Capture the cell that displays the provided text and extract its (x, y) central coordinate. 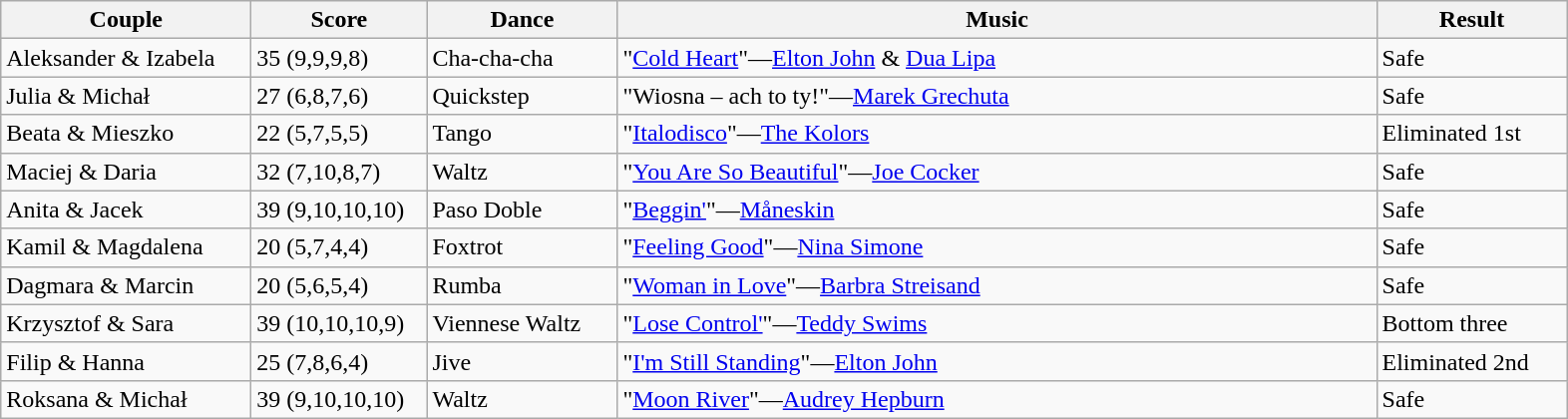
Score (339, 20)
Jive (523, 361)
Music (997, 20)
Dagmara & Marcin (126, 285)
Tango (523, 134)
39 (10,10,10,9) (339, 323)
Eliminated 2nd (1472, 361)
"Wiosna – ach to ty!"—Marek Grechuta (997, 96)
22 (5,7,5,5) (339, 134)
Result (1472, 20)
Kamil & Magdalena (126, 247)
"Italodisco"—The Kolors (997, 134)
27 (6,8,7,6) (339, 96)
Maciej & Daria (126, 172)
"You Are So Beautiful"—Joe Cocker (997, 172)
"Lose Control'"—Teddy Swims (997, 323)
32 (7,10,8,7) (339, 172)
Cha-cha-cha (523, 58)
20 (5,6,5,4) (339, 285)
Paso Doble (523, 209)
Aleksander & Izabela (126, 58)
Anita & Jacek (126, 209)
Dance (523, 20)
"I'm Still Standing"—Elton John (997, 361)
Bottom three (1472, 323)
35 (9,9,9,8) (339, 58)
Julia & Michał (126, 96)
Filip & Hanna (126, 361)
Quickstep (523, 96)
Viennese Waltz (523, 323)
Couple (126, 20)
25 (7,8,6,4) (339, 361)
"Moon River"—Audrey Hepburn (997, 399)
Beata & Mieszko (126, 134)
Roksana & Michał (126, 399)
20 (5,7,4,4) (339, 247)
Krzysztof & Sara (126, 323)
"Beggin'"—Måneskin (997, 209)
Rumba (523, 285)
"Woman in Love"—Barbra Streisand (997, 285)
Foxtrot (523, 247)
"Cold Heart"—Elton John & Dua Lipa (997, 58)
"Feeling Good"—Nina Simone (997, 247)
Eliminated 1st (1472, 134)
